Find where the given text appears and provide that cell's center as [X, Y] coordinate. 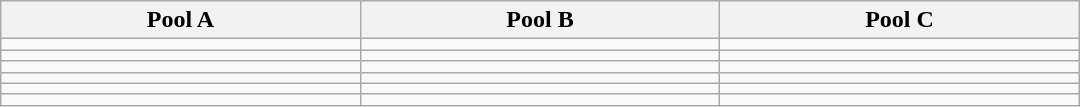
Pool C [900, 20]
Pool B [540, 20]
Pool A [180, 20]
